From the cell containing the given text, extract its center point as [X, Y] coordinate. 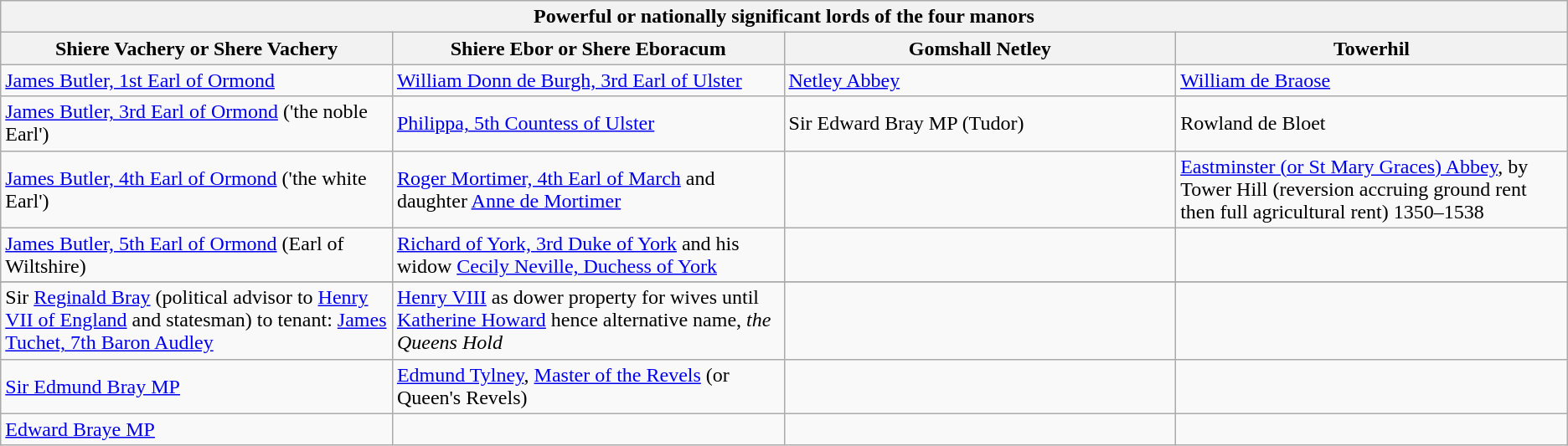
Philippa, 5th Countess of Ulster [588, 124]
Sir Edward Bray MP (Tudor) [980, 124]
Sir Reginald Bray (political advisor to Henry VII of England and statesman) to tenant: James Tuchet, 7th Baron Audley [197, 320]
James Butler, 4th Earl of Ormond ('the white Earl') [197, 189]
Henry VIII as dower property for wives until Katherine Howard hence alternative name, the Queens Hold [588, 320]
Edmund Tylney, Master of the Revels (or Queen's Revels) [588, 387]
Edward Braye MP [197, 429]
Towerhil [1372, 49]
James Butler, 5th Earl of Ormond (Earl of Wiltshire) [197, 254]
Powerful or nationally significant lords of the four manors [784, 17]
Shiere Ebor or Shere Eboracum [588, 49]
Richard of York, 3rd Duke of York and his widow Cecily Neville, Duchess of York [588, 254]
James Butler, 1st Earl of Ormond [197, 80]
James Butler, 3rd Earl of Ormond ('the noble Earl') [197, 124]
Netley Abbey [980, 80]
Rowland de Bloet [1372, 124]
William de Braose [1372, 80]
Roger Mortimer, 4th Earl of March and daughter Anne de Mortimer [588, 189]
Shiere Vachery or Shere Vachery [197, 49]
William Donn de Burgh, 3rd Earl of Ulster [588, 80]
Gomshall Netley [980, 49]
Sir Edmund Bray MP [197, 387]
Eastminster (or St Mary Graces) Abbey, by Tower Hill (reversion accruing ground rent then full agricultural rent) 1350–1538 [1372, 189]
